Return the (x, y) coordinate for the center point of the cell that contains the specified text.  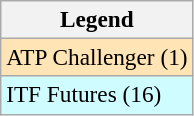
ITF Futures (16) (97, 95)
Legend (97, 19)
ATP Challenger (1) (97, 57)
